Detect which cell encompasses the target text, then output its [x, y] center coordinate. 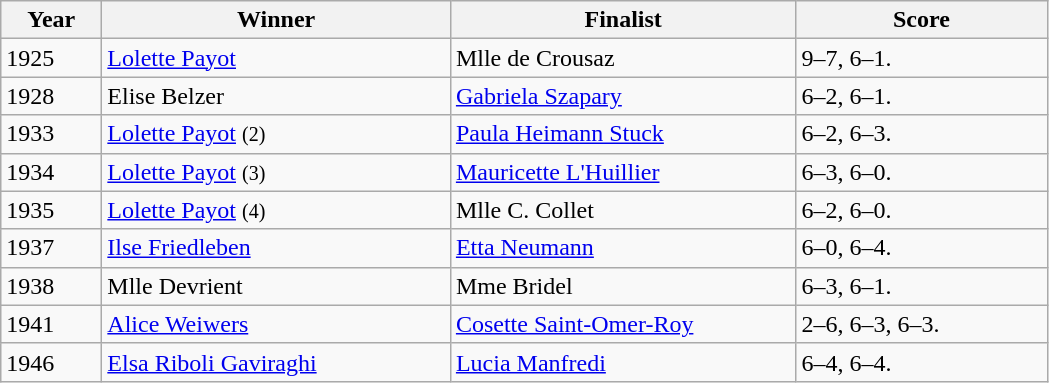
1941 [52, 324]
Mlle C. Collet [623, 210]
Gabriela Szapary [623, 96]
Score [922, 20]
6–0, 6–4. [922, 248]
Ilse Friedleben [276, 248]
Mauricette L'Huillier [623, 172]
6–3, 6–1. [922, 286]
Mlle Devrient [276, 286]
1935 [52, 210]
Finalist [623, 20]
Lolette Payot (3) [276, 172]
Paula Heimann Stuck [623, 134]
6–4, 6–4. [922, 362]
6–2, 6–0. [922, 210]
6–3, 6–0. [922, 172]
Elsa Riboli Gaviraghi [276, 362]
Mlle de Crousaz [623, 58]
Lucia Manfredi [623, 362]
Elise Belzer [276, 96]
1946 [52, 362]
Lolette Payot (2) [276, 134]
1938 [52, 286]
6–2, 6–3. [922, 134]
Lolette Payot (4) [276, 210]
6–2, 6–1. [922, 96]
Cosette Saint-Omer-Roy [623, 324]
1934 [52, 172]
Etta Neumann [623, 248]
1928 [52, 96]
Mme Bridel [623, 286]
Lolette Payot [276, 58]
1937 [52, 248]
1933 [52, 134]
2–6, 6–3, 6–3. [922, 324]
9–7, 6–1. [922, 58]
Alice Weiwers [276, 324]
1925 [52, 58]
Year [52, 20]
Winner [276, 20]
